From the cell containing the given text, extract its center point as [X, Y] coordinate. 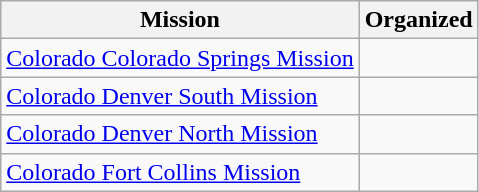
Mission [180, 20]
Organized [418, 20]
Colorado Colorado Springs Mission [180, 58]
Colorado Fort Collins Mission [180, 172]
Colorado Denver North Mission [180, 134]
Colorado Denver South Mission [180, 96]
